From the cell containing the given text, extract its center point as [X, Y] coordinate. 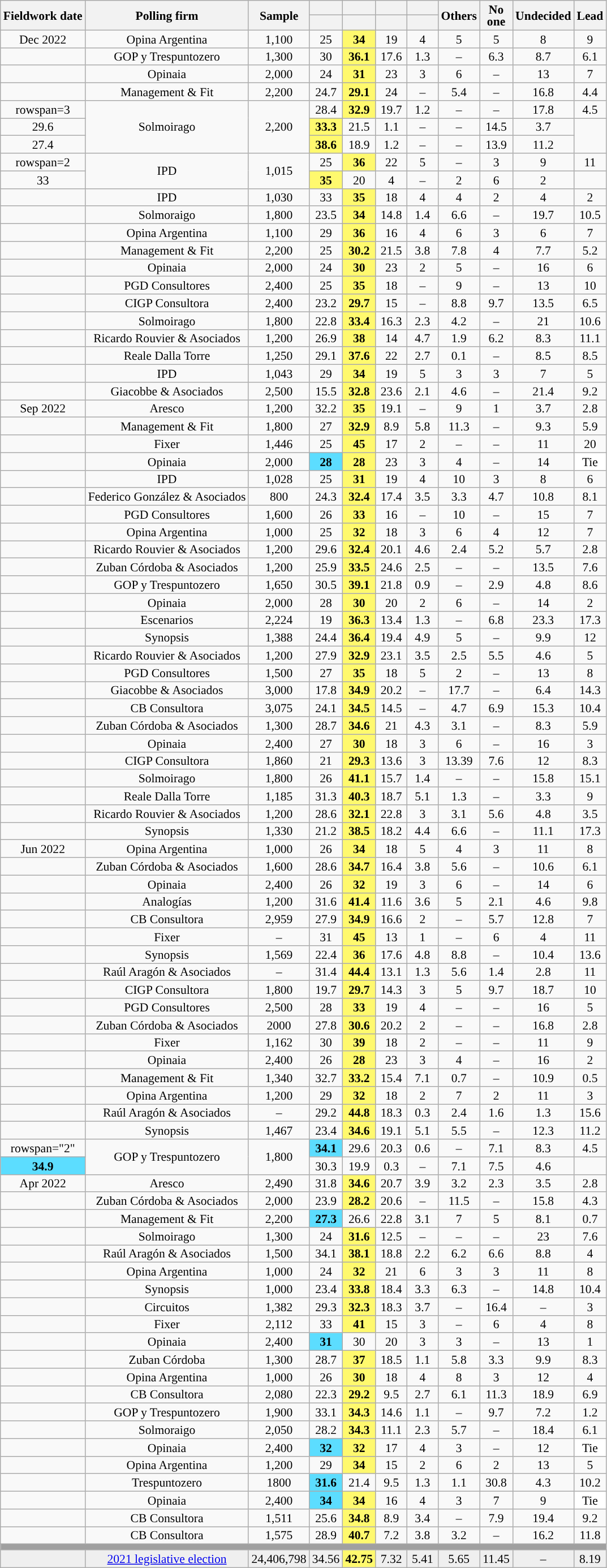
5.65 [459, 1559]
36.3 [359, 620]
Fieldwork date [43, 15]
28.9 [326, 1535]
15.1 [589, 778]
32.7 [326, 1078]
42.75 [359, 1559]
19.9 [359, 1165]
23.1 [391, 655]
30.6 [359, 1025]
23.2 [326, 303]
34.5 [359, 708]
27.8 [326, 1025]
Noone [496, 15]
32.8 [359, 391]
23.9 [326, 1201]
16.3 [391, 320]
2,224 [278, 620]
1,575 [278, 1535]
0.9 [422, 585]
7.7 [543, 250]
11.45 [496, 1559]
44.8 [359, 1113]
1,015 [278, 171]
3,075 [278, 708]
1,162 [278, 1042]
13.4 [391, 620]
3.9 [422, 1183]
18.5 [391, 1360]
33.8 [359, 1289]
1,340 [278, 1078]
41 [359, 1324]
31.3 [326, 796]
23.3 [543, 620]
1,511 [278, 1518]
2,080 [278, 1395]
30.2 [359, 250]
26.9 [326, 338]
13.9 [496, 145]
15.7 [391, 778]
rowspan="2" [43, 1148]
2021 legislative election [167, 1559]
39 [359, 1042]
Others [459, 15]
18.2 [391, 832]
11.8 [589, 1535]
Sample [278, 15]
38.1 [359, 1253]
Undecided [543, 15]
Lead [589, 15]
6.4 [543, 690]
40.3 [359, 796]
11.6 [391, 902]
Circuitos [167, 1307]
1,382 [278, 1307]
1,446 [278, 443]
33.1 [326, 1412]
24.6 [391, 567]
31.4 [326, 972]
36.1 [359, 57]
Escenarios [167, 620]
1.9 [459, 338]
1,388 [278, 638]
8.7 [543, 57]
17.7 [459, 690]
20.1 [391, 550]
1,250 [278, 356]
37 [359, 1360]
10.8 [543, 497]
41.4 [359, 902]
20.7 [391, 1183]
Dec 2022 [43, 38]
11.5 [459, 1201]
34.56 [326, 1559]
10.2 [589, 1483]
23.5 [326, 215]
34.8 [359, 1518]
2,112 [278, 1324]
8.19 [589, 1559]
0.6 [422, 1148]
37.6 [359, 356]
1,860 [278, 760]
24.4 [326, 638]
8.6 [589, 585]
34.7 [359, 867]
20.3 [391, 1148]
1.6 [496, 1113]
2,050 [278, 1430]
3.6 [422, 902]
rowspan=3 [43, 110]
10.9 [543, 1078]
5.4 [459, 92]
36.4 [359, 638]
Federico González & Asociados [167, 497]
38 [359, 338]
15.6 [589, 1113]
1,185 [278, 796]
13.39 [459, 760]
24.7 [326, 92]
1,467 [278, 1130]
25.6 [326, 1518]
16.6 [391, 920]
32.2 [326, 408]
24.1 [326, 708]
1,900 [278, 1412]
23.6 [391, 391]
40.7 [359, 1535]
22.3 [326, 1395]
15.3 [543, 708]
38.6 [326, 145]
Zuban Córdoba [167, 1360]
rowspan=2 [43, 162]
2.2 [422, 1253]
24,406,798 [278, 1559]
21.8 [391, 585]
4.2 [459, 320]
32.1 [359, 813]
22.4 [326, 955]
1,028 [278, 479]
32.3 [359, 1307]
15.5 [326, 391]
18.8 [391, 1253]
10.5 [589, 215]
6.5 [589, 303]
14.6 [391, 1412]
24.3 [326, 497]
25.9 [326, 567]
30.8 [496, 1483]
27.3 [326, 1218]
17.4 [391, 497]
31.8 [326, 1183]
Jun 2022 [43, 848]
38.5 [359, 832]
Apr 2022 [43, 1183]
7.8 [459, 250]
9.8 [589, 902]
30.3 [326, 1165]
44.4 [359, 972]
28.4 [326, 110]
1,043 [278, 373]
1,030 [278, 197]
20.6 [391, 1201]
41.1 [359, 778]
Polling firm [167, 15]
12.5 [391, 1237]
33.3 [326, 127]
1,330 [278, 832]
16.2 [543, 1535]
2,959 [278, 920]
3.4 [422, 1518]
15.4 [391, 1078]
7.5 [496, 1165]
30.5 [326, 585]
1800 [278, 1483]
27.4 [43, 145]
1,569 [278, 955]
3,000 [278, 690]
7.9 [496, 1518]
33.4 [359, 320]
2,490 [278, 1183]
6.8 [496, 620]
2000 [278, 1025]
13.1 [391, 972]
33.2 [359, 1078]
26.6 [359, 1218]
21.2 [326, 832]
12.8 [543, 920]
9.3 [543, 427]
4.9 [422, 638]
Sep 2022 [43, 408]
39.1 [359, 585]
800 [278, 497]
5.41 [422, 1559]
0.1 [459, 356]
2.9 [496, 585]
0.5 [589, 1078]
Analogías [167, 902]
12.3 [543, 1130]
Trespuntozero [167, 1483]
1,650 [278, 585]
33.5 [359, 567]
7.32 [391, 1559]
